Output the [x, y] coordinate of the center of the cell containing the given text.  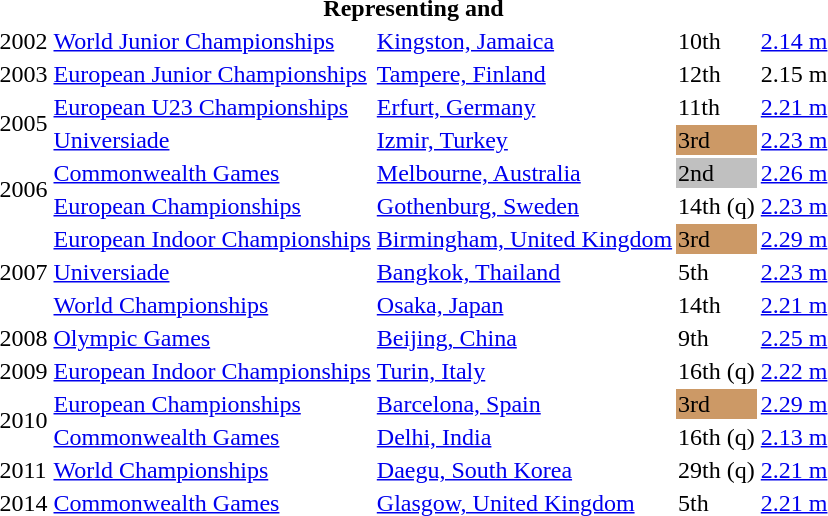
Osaka, Japan [524, 305]
29th (q) [717, 470]
European Junior Championships [212, 74]
9th [717, 338]
14th [717, 305]
2nd [717, 173]
5th [717, 272]
Turin, Italy [524, 371]
Bangkok, Thailand [524, 272]
Birmingham, United Kingdom [524, 239]
Gothenburg, Sweden [524, 206]
Barcelona, Spain [524, 404]
Olympic Games [212, 338]
Daegu, South Korea [524, 470]
World Junior Championships [212, 41]
Erfurt, Germany [524, 107]
Izmir, Turkey [524, 140]
Tampere, Finland [524, 74]
Beijing, China [524, 338]
Delhi, India [524, 437]
Melbourne, Australia [524, 173]
10th [717, 41]
14th (q) [717, 206]
11th [717, 107]
Kingston, Jamaica [524, 41]
12th [717, 74]
European U23 Championships [212, 107]
